From the cell containing the given text, extract its center point as (X, Y) coordinate. 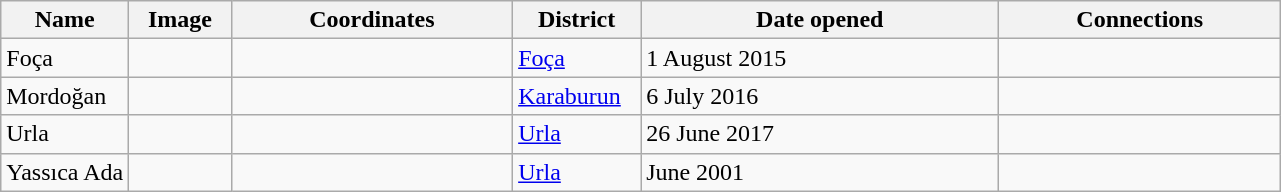
6 July 2016 (820, 96)
Date opened (820, 20)
District (577, 20)
Coordinates (372, 20)
Yassıca Ada (65, 172)
June 2001 (820, 172)
Image (180, 20)
Karaburun (577, 96)
Mordoğan (65, 96)
Connections (1140, 20)
26 June 2017 (820, 134)
1 August 2015 (820, 58)
Name (65, 20)
